For the text-containing cell, return its midpoint in [x, y] coordinate format. 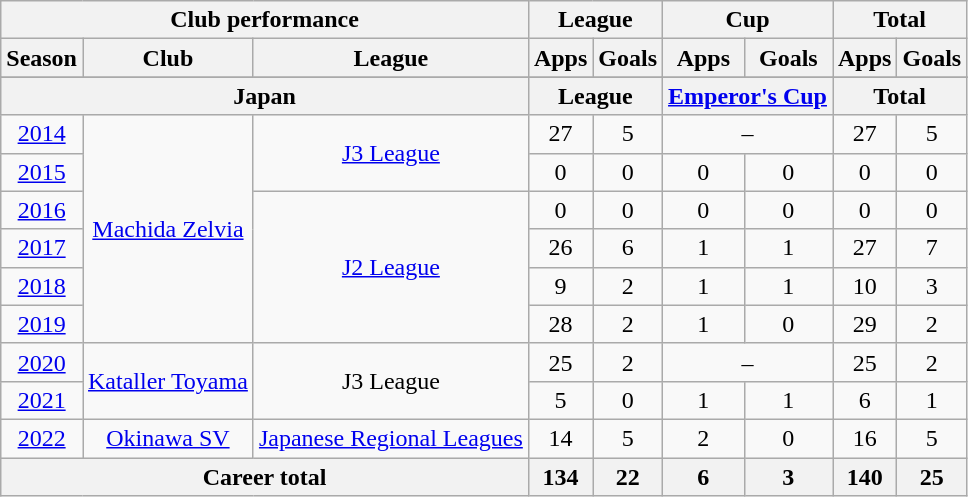
2015 [42, 172]
2018 [42, 286]
22 [628, 477]
Cup [748, 20]
Club [168, 58]
Kataller Toyama [168, 381]
2021 [42, 400]
J2 League [390, 267]
29 [864, 324]
9 [560, 286]
7 [932, 248]
2022 [42, 438]
Career total [265, 477]
2014 [42, 134]
2016 [42, 210]
Machida Zelvia [168, 229]
14 [560, 438]
2019 [42, 324]
2017 [42, 248]
10 [864, 286]
Season [42, 58]
Japanese Regional Leagues [390, 438]
16 [864, 438]
140 [864, 477]
134 [560, 477]
26 [560, 248]
28 [560, 324]
2020 [42, 362]
Okinawa SV [168, 438]
Emperor's Cup [748, 96]
Japan [265, 96]
Club performance [265, 20]
